Capture the cell that displays the provided text and extract its (X, Y) central coordinate. 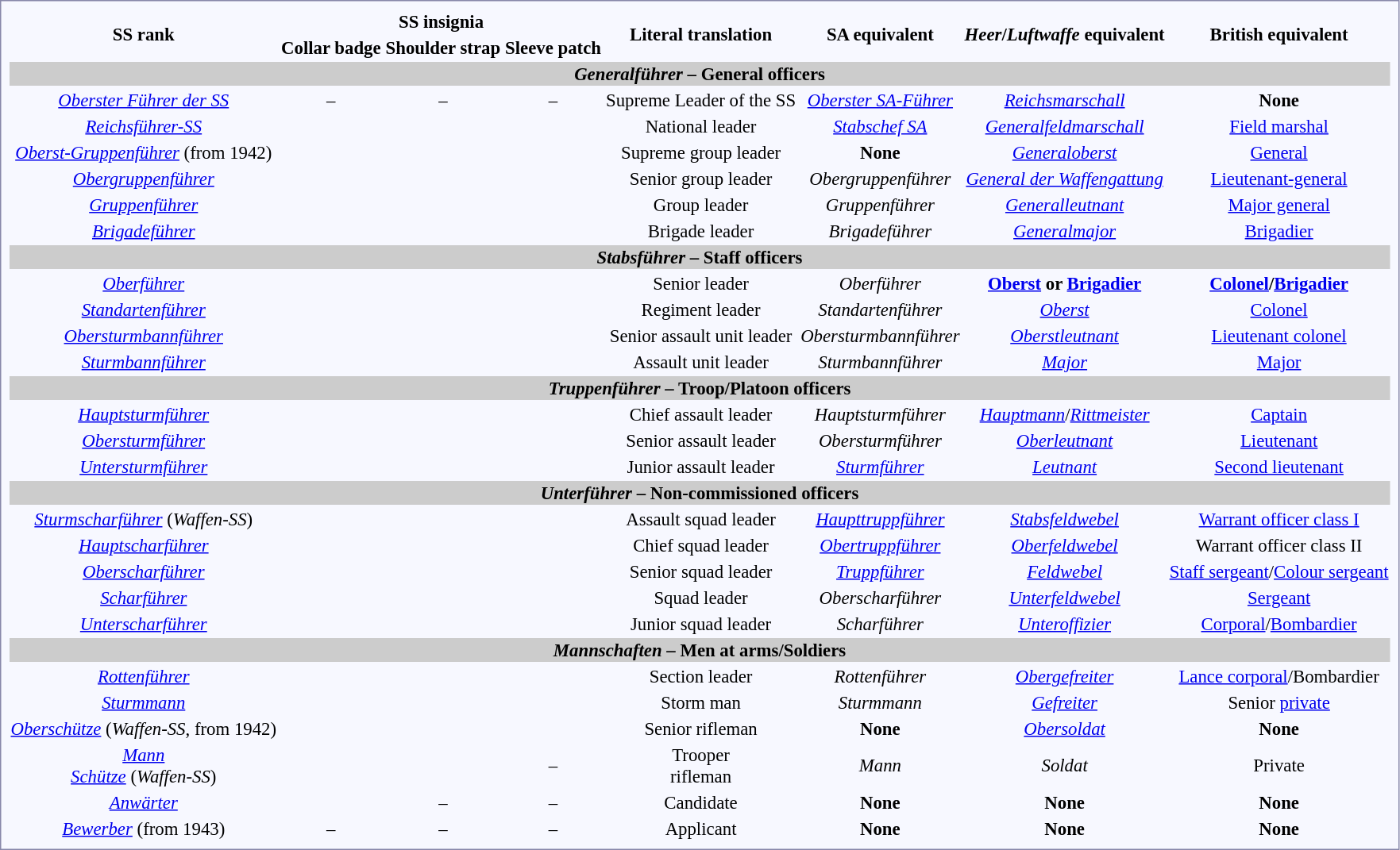
Senior rifleman (700, 729)
Obersoldat (1064, 729)
Major general (1279, 205)
Senior assault unit leader (700, 336)
Group leader (700, 205)
Generaloberst (1064, 152)
Reichsführer-SS (144, 126)
Bewerber (from 1943) (144, 829)
British equivalent (1279, 35)
Unterfeldwebel (1064, 598)
Warrant officer class I (1279, 519)
Generalleutnant (1064, 205)
General der Waffengattung (1064, 179)
Feldwebel (1064, 571)
Storm man (700, 702)
Shoulder strap (443, 48)
Colonel/Brigadier (1279, 283)
Oberst-Gruppenführer (from 1942) (144, 152)
Oberfeldwebel (1064, 545)
Senior squad leader (700, 571)
Lieutenant colonel (1279, 336)
Colonel (1279, 310)
National leader (700, 126)
Senior group leader (700, 179)
Chief squad leader (700, 545)
Mann (880, 765)
Field marshal (1279, 126)
Senior assault leader (700, 440)
Soldat (1064, 765)
Obergefreiter (1064, 676)
Hauptmann/Rittmeister (1064, 414)
Stabschef SA (880, 126)
Stabsfeldwebel (1064, 519)
Applicant (700, 829)
Warrant officer class II (1279, 545)
Senior private (1279, 702)
Oberleutnant (1064, 440)
Regiment leader (700, 310)
Untersturmführer (144, 467)
Assault unit leader (700, 362)
Oberschütze (Waffen-SS, from 1942) (144, 729)
Squad leader (700, 598)
Generalführer – General officers (700, 74)
Sturmführer (880, 467)
Section leader (700, 676)
Supreme group leader (700, 152)
Heer/Luftwaffe equivalent (1064, 35)
Truppenführer – Troop/Platoon officers (700, 388)
Brigade leader (700, 231)
Unterscharführer (144, 624)
Staff sergeant/Colour sergeant (1279, 571)
Assault squad leader (700, 519)
SS insignia (442, 21)
Lance corporal/Bombardier (1279, 676)
Brigadier (1279, 231)
Oberster Führer der SS (144, 100)
Oberstleutnant (1064, 336)
Captain (1279, 414)
Supreme Leader of the SS (700, 100)
Oberster SA-Führer (880, 100)
Junior squad leader (700, 624)
Candidate (700, 802)
Sturmscharführer (Waffen-SS) (144, 519)
Leutnant (1064, 467)
Oberst or Brigadier (1064, 283)
General (1279, 152)
Sleeve patch (553, 48)
Senior leader (700, 283)
Generalmajor (1064, 231)
Unteroffizier (1064, 624)
Generalfeldmarschall (1064, 126)
Hauptscharführer (144, 545)
Obertruppführer (880, 545)
Collar badge (332, 48)
SS rank (144, 35)
Chief assault leader (700, 414)
Junior assault leader (700, 467)
Lieutenant-general (1279, 179)
Reichsmarschall (1064, 100)
Anwärter (144, 802)
Corporal/Bombardier (1279, 624)
Mannschaften – Men at arms/Soldiers (700, 650)
MannSchütze (Waffen-SS) (144, 765)
Stabsführer – Staff officers (700, 257)
Unterführer – Non-commissioned officers (700, 493)
Haupttruppführer (880, 519)
Sergeant (1279, 598)
Trooperrifleman (700, 765)
Oberst (1064, 310)
SA equivalent (880, 35)
Private (1279, 765)
Truppführer (880, 571)
Gefreiter (1064, 702)
Lieutenant (1279, 440)
Literal translation (700, 35)
Second lieutenant (1279, 467)
